Return the (X, Y) coordinate for the center point of the cell that contains the specified text.  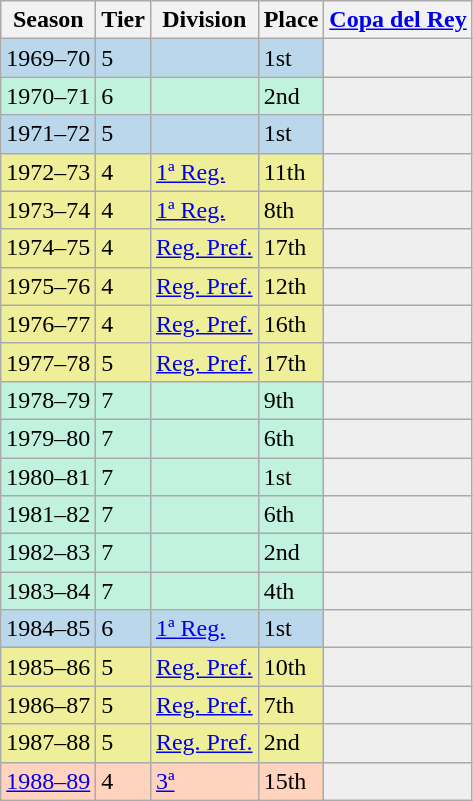
15th (291, 781)
1971–72 (48, 134)
16th (291, 324)
1984–85 (48, 629)
3ª (204, 781)
10th (291, 667)
1978–79 (48, 400)
11th (291, 172)
1981–82 (48, 515)
1976–77 (48, 324)
1977–78 (48, 362)
1979–80 (48, 438)
8th (291, 210)
Season (48, 20)
Copa del Rey (398, 20)
12th (291, 286)
9th (291, 400)
1986–87 (48, 705)
1988–89 (48, 781)
1974–75 (48, 248)
Division (204, 20)
1975–76 (48, 286)
1972–73 (48, 172)
Place (291, 20)
1969–70 (48, 58)
7th (291, 705)
4th (291, 591)
1970–71 (48, 96)
1980–81 (48, 477)
1973–74 (48, 210)
1985–86 (48, 667)
1987–88 (48, 743)
1982–83 (48, 553)
Tier (124, 20)
1983–84 (48, 591)
